Output the (x, y) coordinate of the center of the cell containing the given text.  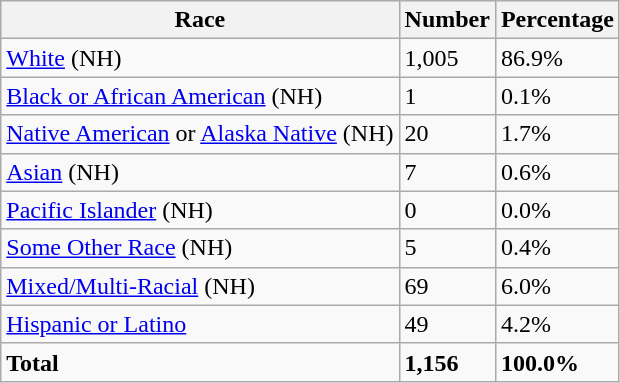
Pacific Islander (NH) (200, 210)
6.0% (557, 286)
Percentage (557, 20)
4.2% (557, 324)
Native American or Alaska Native (NH) (200, 134)
0 (447, 210)
0.0% (557, 210)
1.7% (557, 134)
Race (200, 20)
0.4% (557, 248)
7 (447, 172)
0.6% (557, 172)
White (NH) (200, 58)
86.9% (557, 58)
100.0% (557, 362)
Black or African American (NH) (200, 96)
49 (447, 324)
Some Other Race (NH) (200, 248)
Asian (NH) (200, 172)
5 (447, 248)
Total (200, 362)
Mixed/Multi-Racial (NH) (200, 286)
0.1% (557, 96)
69 (447, 286)
Number (447, 20)
1,005 (447, 58)
20 (447, 134)
1 (447, 96)
Hispanic or Latino (200, 324)
1,156 (447, 362)
